Return the [x, y] coordinate for the center point of the cell that contains the specified text.  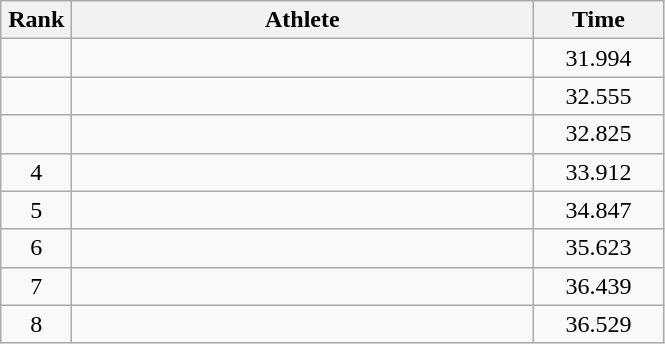
36.529 [598, 324]
8 [36, 324]
Athlete [302, 20]
Time [598, 20]
33.912 [598, 172]
32.555 [598, 96]
36.439 [598, 286]
5 [36, 210]
Rank [36, 20]
6 [36, 248]
32.825 [598, 134]
7 [36, 286]
4 [36, 172]
31.994 [598, 58]
34.847 [598, 210]
35.623 [598, 248]
